Return the [X, Y] coordinate for the center point of the cell that contains the specified text.  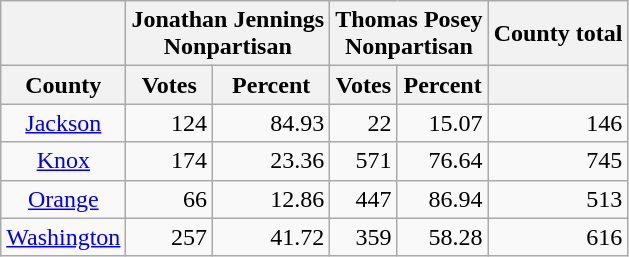
84.93 [272, 123]
Jonathan JenningsNonpartisan [228, 34]
174 [170, 161]
58.28 [442, 237]
146 [558, 123]
745 [558, 161]
571 [364, 161]
124 [170, 123]
513 [558, 199]
359 [364, 237]
12.86 [272, 199]
76.64 [442, 161]
41.72 [272, 237]
Knox [64, 161]
86.94 [442, 199]
Jackson [64, 123]
County total [558, 34]
Orange [64, 199]
15.07 [442, 123]
447 [364, 199]
257 [170, 237]
66 [170, 199]
23.36 [272, 161]
County [64, 85]
Thomas PoseyNonpartisan [409, 34]
22 [364, 123]
616 [558, 237]
Washington [64, 237]
